Determine the (X, Y) coordinate at the center of the cell enclosing the given text.  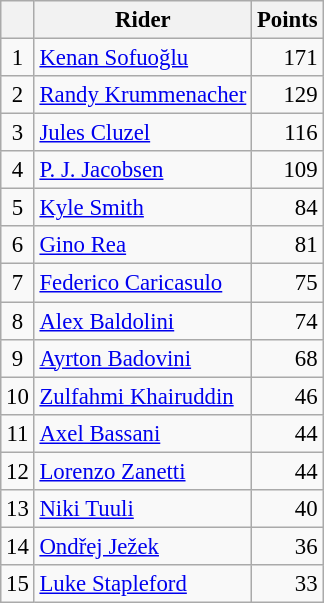
Ayrton Badovini (142, 358)
Luke Stapleford (142, 584)
P. J. Jacobsen (142, 170)
5 (18, 208)
Points (288, 20)
171 (288, 58)
74 (288, 321)
Ondřej Ježek (142, 546)
11 (18, 433)
40 (288, 509)
36 (288, 546)
75 (288, 283)
8 (18, 321)
129 (288, 95)
12 (18, 471)
Rider (142, 20)
6 (18, 245)
Niki Tuuli (142, 509)
109 (288, 170)
Alex Baldolini (142, 321)
Kenan Sofuoğlu (142, 58)
Federico Caricasulo (142, 283)
13 (18, 509)
15 (18, 584)
7 (18, 283)
10 (18, 396)
3 (18, 133)
81 (288, 245)
Lorenzo Zanetti (142, 471)
33 (288, 584)
Randy Krummenacher (142, 95)
2 (18, 95)
14 (18, 546)
84 (288, 208)
Zulfahmi Khairuddin (142, 396)
116 (288, 133)
68 (288, 358)
Axel Bassani (142, 433)
1 (18, 58)
Kyle Smith (142, 208)
4 (18, 170)
46 (288, 396)
Gino Rea (142, 245)
Jules Cluzel (142, 133)
9 (18, 358)
